Search for the cell housing the specified text and yield its [X, Y] center coordinate. 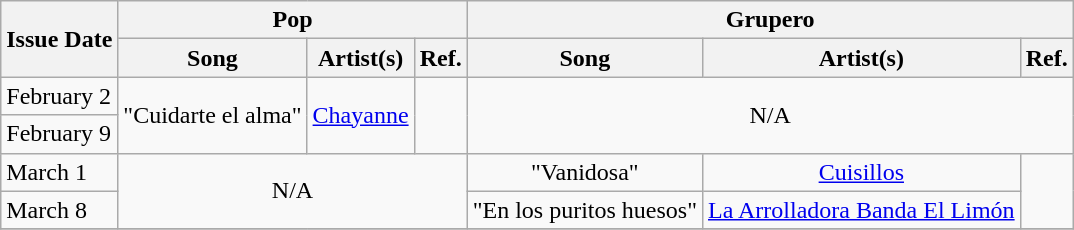
Chayanne [360, 115]
Pop [292, 20]
"En los puritos huesos" [584, 210]
"Vanidosa" [584, 172]
March 1 [60, 172]
February 2 [60, 96]
Issue Date [60, 39]
La Arrolladora Banda El Limón [861, 210]
"Cuidarte el alma" [212, 115]
February 9 [60, 134]
March 8 [60, 210]
Cuisillos [861, 172]
Grupero [770, 20]
